Detect which cell encompasses the target text, then output its [x, y] center coordinate. 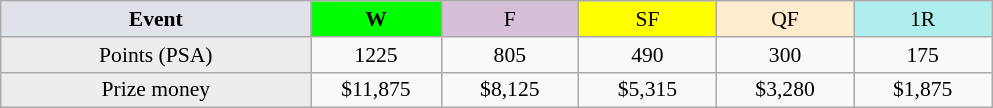
1R [923, 19]
$1,875 [923, 90]
Points (PSA) [156, 55]
300 [785, 55]
$11,875 [376, 90]
175 [923, 55]
W [376, 19]
$5,315 [648, 90]
$8,125 [510, 90]
Prize money [156, 90]
490 [648, 55]
805 [510, 55]
SF [648, 19]
Event [156, 19]
1225 [376, 55]
QF [785, 19]
$3,280 [785, 90]
F [510, 19]
